Provide the (X, Y) coordinate of the cell's center where the given text is located.  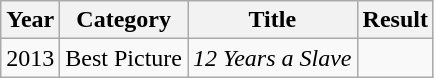
Category (124, 20)
2013 (30, 58)
Result (395, 20)
Title (273, 20)
Year (30, 20)
12 Years a Slave (273, 58)
Best Picture (124, 58)
